For the text-containing cell, return its midpoint in (x, y) coordinate format. 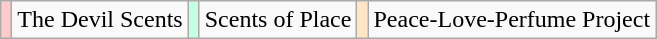
Peace-Love-Perfume Project (512, 20)
Scents of Place (278, 20)
The Devil Scents (100, 20)
